From the cell containing the given text, extract its center point as [x, y] coordinate. 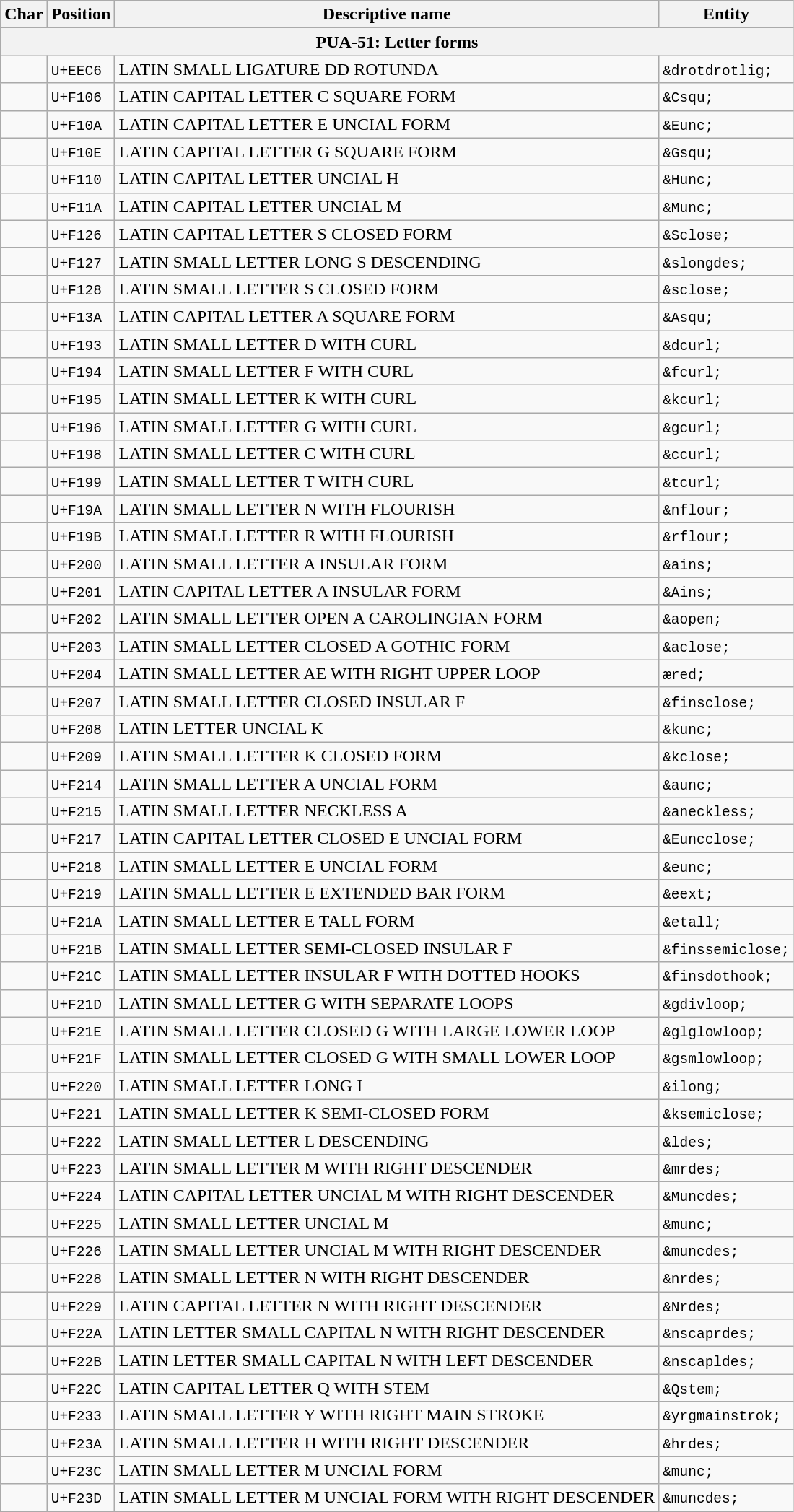
LATIN SMALL LETTER M WITH RIGHT DESCENDER [387, 1168]
U+F19A [81, 509]
LATIN SMALL LETTER N WITH FLOURISH [387, 509]
U+F23C [81, 1470]
LATIN CAPITAL LETTER A SQUARE FORM [387, 316]
LATIN CAPITAL LETTER CLOSED E UNCIAL FORM [387, 839]
LATIN SMALL LETTER K WITH CURL [387, 399]
LATIN SMALL LETTER E EXTENDED BAR FORM [387, 893]
LATIN SMALL LETTER F WITH CURL [387, 372]
LATIN SMALL LETTER N WITH RIGHT DESCENDER [387, 1278]
LATIN CAPITAL LETTER C SQUARE FORM [387, 97]
U+F22C [81, 1388]
Descriptive name [387, 14]
U+F128 [81, 289]
U+F21B [81, 948]
U+F223 [81, 1168]
U+F21A [81, 921]
LATIN SMALL LETTER K SEMI-CLOSED FORM [387, 1113]
&etall; [726, 921]
&aunc; [726, 783]
&eunc; [726, 866]
LATIN SMALL LETTER M UNCIAL FORM WITH RIGHT DESCENDER [387, 1498]
&hrdes; [726, 1443]
&Csqu; [726, 97]
U+F214 [81, 783]
&kcurl; [726, 399]
LATIN SMALL LETTER AE WITH RIGHT UPPER LOOP [387, 673]
U+F11A [81, 206]
LATIN SMALL LETTER UNCIAL M WITH RIGHT DESCENDER [387, 1251]
LATIN SMALL LETTER R WITH FLOURISH [387, 536]
U+F194 [81, 372]
U+F226 [81, 1251]
&aclose; [726, 646]
U+F13A [81, 316]
&Muncdes; [726, 1195]
U+F199 [81, 481]
&glglowloop; [726, 1031]
Entity [726, 14]
LATIN SMALL LETTER CLOSED G WITH SMALL LOWER LOOP [387, 1058]
U+F215 [81, 811]
&finssemiclose; [726, 948]
&finsdothook; [726, 976]
LATIN SMALL LETTER INSULAR F WITH DOTTED HOOKS [387, 976]
U+F228 [81, 1278]
&mrdes; [726, 1168]
U+F219 [81, 893]
U+F19B [81, 536]
U+F10A [81, 124]
&fcurl; [726, 372]
U+F198 [81, 454]
U+F10E [81, 152]
&Eunc; [726, 124]
&eext; [726, 893]
&nrdes; [726, 1278]
LATIN CAPITAL LETTER UNCIAL M [387, 206]
&Hunc; [726, 179]
U+F21E [81, 1031]
U+F195 [81, 399]
Char [24, 14]
U+F23A [81, 1443]
U+F204 [81, 673]
U+F106 [81, 97]
&rflour; [726, 536]
LATIN SMALL LETTER A UNCIAL FORM [387, 783]
U+F21D [81, 1003]
LATIN CAPITAL LETTER UNCIAL H [387, 179]
LATIN SMALL LETTER CLOSED INSULAR F [387, 701]
U+EEC6 [81, 69]
&gdivloop; [726, 1003]
LATIN SMALL LETTER LONG I [387, 1085]
LATIN LETTER SMALL CAPITAL N WITH LEFT DESCENDER [387, 1360]
&yrgmainstrok; [726, 1415]
&aneckless; [726, 811]
&Asqu; [726, 316]
U+F126 [81, 234]
U+F201 [81, 591]
U+F203 [81, 646]
U+F23D [81, 1498]
&gcurl; [726, 427]
U+F220 [81, 1085]
LATIN SMALL LETTER T WITH CURL [387, 481]
LATIN SMALL LETTER SEMI-CLOSED INSULAR F [387, 948]
LATIN CAPITAL LETTER E UNCIAL FORM [387, 124]
&Gsqu; [726, 152]
U+F200 [81, 564]
&Nrdes; [726, 1306]
&kclose; [726, 756]
&gsmlowloop; [726, 1058]
PUA-51: Letter forms [397, 42]
LATIN SMALL LETTER S CLOSED FORM [387, 289]
U+F21C [81, 976]
U+F222 [81, 1140]
LATIN SMALL LETTER M UNCIAL FORM [387, 1470]
U+F208 [81, 728]
LATIN SMALL LETTER L DESCENDING [387, 1140]
æred; [726, 673]
U+F224 [81, 1195]
LATIN CAPITAL LETTER G SQUARE FORM [387, 152]
U+F229 [81, 1306]
LATIN SMALL LETTER C WITH CURL [387, 454]
LATIN SMALL LETTER CLOSED A GOTHIC FORM [387, 646]
U+F21F [81, 1058]
&drotdrotlig; [726, 69]
U+F209 [81, 756]
LATIN CAPITAL LETTER UNCIAL M WITH RIGHT DESCENDER [387, 1195]
&sclose; [726, 289]
LATIN CAPITAL LETTER Q WITH STEM [387, 1388]
LATIN SMALL LETTER E TALL FORM [387, 921]
Position [81, 14]
LATIN SMALL LETTER Y WITH RIGHT MAIN STROKE [387, 1415]
&ksemiclose; [726, 1113]
U+F196 [81, 427]
LATIN CAPITAL LETTER S CLOSED FORM [387, 234]
U+F221 [81, 1113]
&Ains; [726, 591]
U+F110 [81, 179]
LATIN LETTER UNCIAL K [387, 728]
U+F233 [81, 1415]
&Euncclose; [726, 839]
&kunc; [726, 728]
LATIN SMALL LETTER A INSULAR FORM [387, 564]
&ains; [726, 564]
&nscaprdes; [726, 1333]
U+F22A [81, 1333]
LATIN SMALL LETTER D WITH CURL [387, 344]
U+F193 [81, 344]
&nscapldes; [726, 1360]
LATIN SMALL LETTER LONG S DESCENDING [387, 261]
LATIN CAPITAL LETTER N WITH RIGHT DESCENDER [387, 1306]
&ccurl; [726, 454]
LATIN SMALL LETTER K CLOSED FORM [387, 756]
&tcurl; [726, 481]
LATIN SMALL LETTER H WITH RIGHT DESCENDER [387, 1443]
&aopen; [726, 619]
U+F225 [81, 1223]
U+F127 [81, 261]
LATIN SMALL LETTER G WITH SEPARATE LOOPS [387, 1003]
U+F217 [81, 839]
&slongdes; [726, 261]
LATIN SMALL LETTER G WITH CURL [387, 427]
LATIN SMALL LETTER CLOSED G WITH LARGE LOWER LOOP [387, 1031]
&ilong; [726, 1085]
U+F218 [81, 866]
LATIN SMALL LETTER OPEN A CAROLINGIAN FORM [387, 619]
&dcurl; [726, 344]
LATIN SMALL LIGATURE DD ROTUNDA [387, 69]
&Sclose; [726, 234]
U+F202 [81, 619]
U+F207 [81, 701]
&nflour; [726, 509]
LATIN CAPITAL LETTER A INSULAR FORM [387, 591]
LATIN LETTER SMALL CAPITAL N WITH RIGHT DESCENDER [387, 1333]
&Qstem; [726, 1388]
U+F22B [81, 1360]
&Munc; [726, 206]
LATIN SMALL LETTER E UNCIAL FORM [387, 866]
LATIN SMALL LETTER UNCIAL M [387, 1223]
&finsclose; [726, 701]
&ldes; [726, 1140]
LATIN SMALL LETTER NECKLESS A [387, 811]
